Scan for the cell matching the given text and deliver its (x, y) coordinate at center. 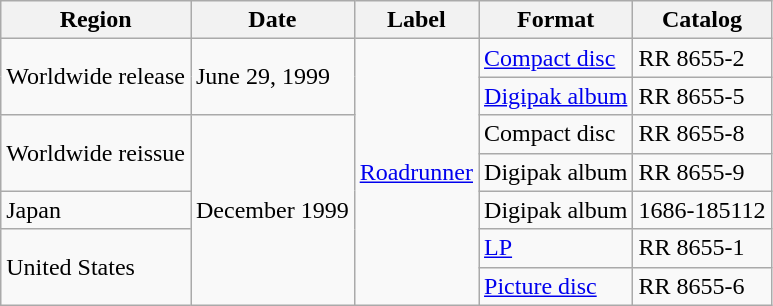
RR 8655-2 (702, 58)
Worldwide reissue (96, 153)
LP (556, 248)
Format (556, 20)
Label (416, 20)
RR 8655-6 (702, 286)
Picture disc (556, 286)
RR 8655-8 (702, 134)
June 29, 1999 (272, 77)
Region (96, 20)
Worldwide release (96, 77)
United States (96, 267)
1686-185112 (702, 210)
RR 8655-1 (702, 248)
RR 8655-9 (702, 172)
December 1999 (272, 210)
Catalog (702, 20)
Roadrunner (416, 172)
Japan (96, 210)
RR 8655-5 (702, 96)
Date (272, 20)
